Search for the cell housing the specified text and yield its [x, y] center coordinate. 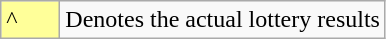
^ [30, 20]
Denotes the actual lottery results [223, 20]
